Identify which cell holds the provided text, then report its [x, y] central coordinate. 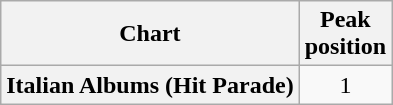
1 [345, 85]
Peakposition [345, 34]
Chart [150, 34]
Italian Albums (Hit Parade) [150, 85]
